For the text-containing cell, return its midpoint in [X, Y] coordinate format. 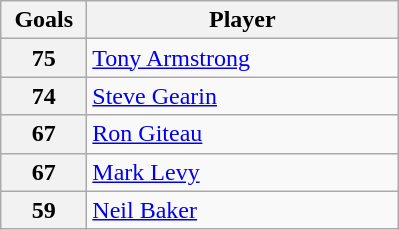
75 [44, 58]
Mark Levy [242, 172]
Ron Giteau [242, 134]
74 [44, 96]
Steve Gearin [242, 96]
59 [44, 210]
Tony Armstrong [242, 58]
Player [242, 20]
Neil Baker [242, 210]
Goals [44, 20]
